Locate the cell with the specified text and output its [X, Y] center coordinate. 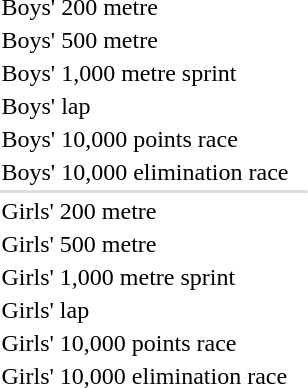
Girls' 10,000 points race [145, 343]
Boys' 1,000 metre sprint [145, 73]
Boys' 10,000 elimination race [145, 172]
Boys' 500 metre [145, 40]
Girls' 500 metre [145, 244]
Boys' 10,000 points race [145, 139]
Girls' 1,000 metre sprint [145, 277]
Boys' lap [145, 106]
Girls' 200 metre [145, 211]
Girls' lap [145, 310]
